Identify which cell holds the provided text, then report its (X, Y) central coordinate. 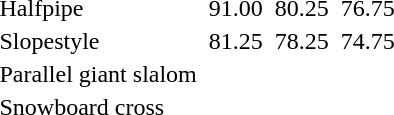
81.25 (236, 41)
78.25 (302, 41)
